Scan for the cell matching the given text and deliver its (X, Y) coordinate at center. 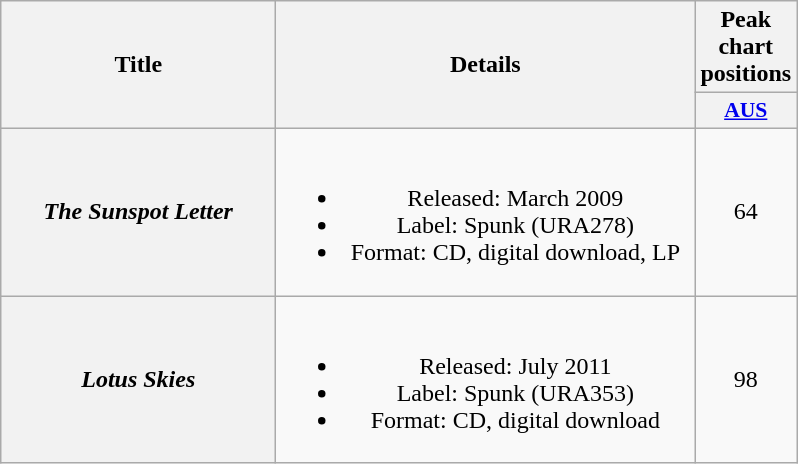
Title (138, 65)
64 (746, 212)
Released: July 2011Label: Spunk (URA353)Format: CD, digital download (486, 380)
Lotus Skies (138, 380)
98 (746, 380)
The Sunspot Letter (138, 212)
Details (486, 65)
AUS (746, 111)
Released: March 2009Label: Spunk (URA278)Format: CD, digital download, LP (486, 212)
Peak chart positions (746, 47)
